Provide the [x, y] coordinate of the cell's center where the given text is located.  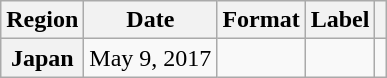
Label [340, 20]
May 9, 2017 [150, 58]
Format [261, 20]
Japan [42, 58]
Date [150, 20]
Region [42, 20]
